Scan for the cell matching the given text and deliver its (x, y) coordinate at center. 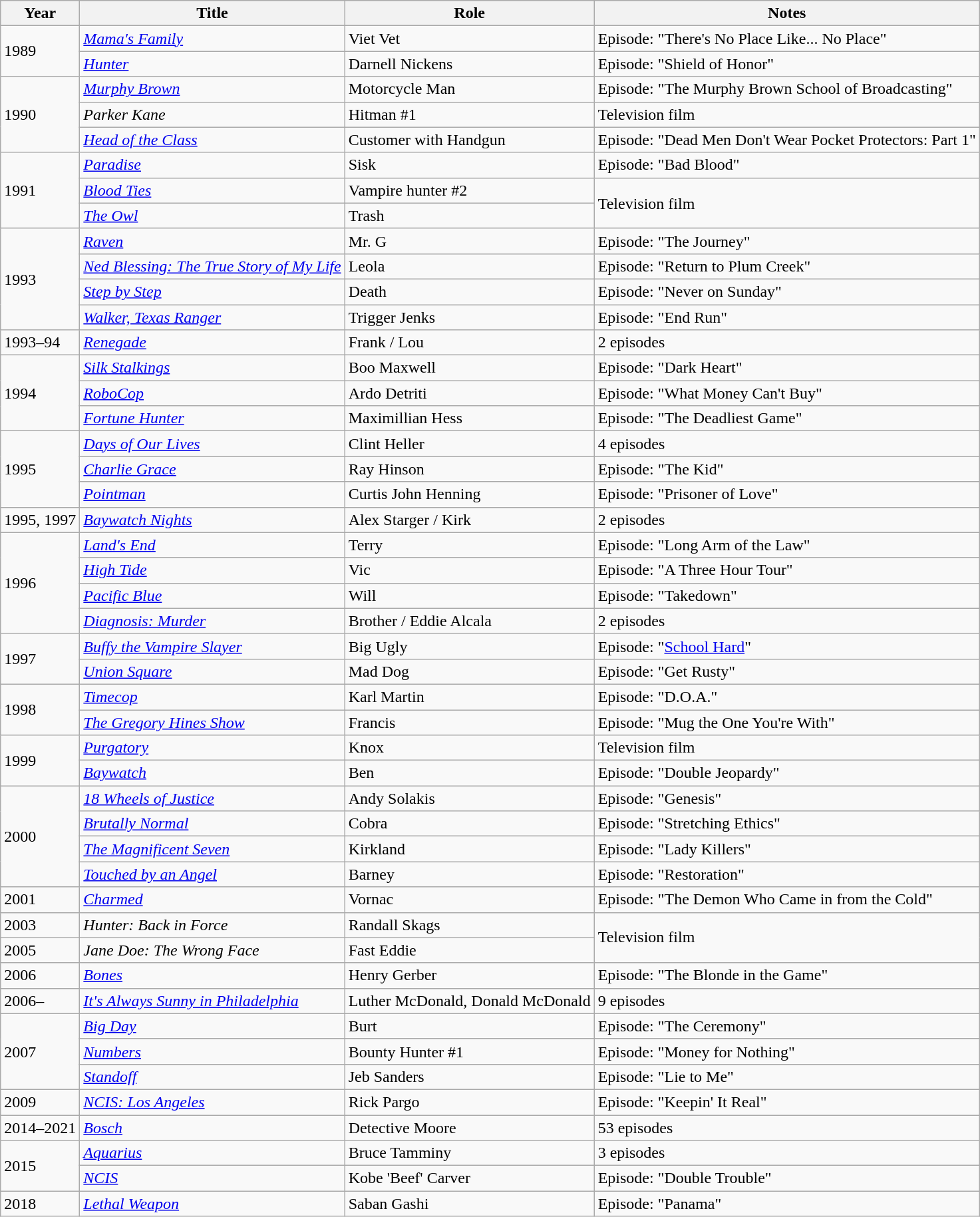
Episode: "Dead Men Don't Wear Pocket Protectors: Part 1" (786, 140)
9 episodes (786, 1001)
2014–2021 (40, 1128)
Episode: "Bad Blood" (786, 165)
Charlie Grace (212, 469)
Trigger Jenks (470, 317)
Jeb Sanders (470, 1077)
Purgatory (212, 748)
Timecop (212, 697)
Episode: "The Journey" (786, 241)
The Magnificent Seven (212, 849)
Episode: "Lady Killers" (786, 849)
Touched by an Angel (212, 874)
Episode: "End Run" (786, 317)
Luther McDonald, Donald McDonald (470, 1001)
Episode: "What Money Can't Buy" (786, 393)
Pointman (212, 494)
Episode: "A Three Hour Tour" (786, 570)
Episode: "The Demon Who Came in from the Cold" (786, 900)
Leola (470, 266)
1997 (40, 659)
Episode: "Genesis" (786, 798)
Knox (470, 748)
1999 (40, 761)
1994 (40, 393)
Death (470, 291)
Maximillian Hess (470, 419)
Aquarius (212, 1153)
It's Always Sunny in Philadelphia (212, 1001)
Title (212, 13)
Motorcycle Man (470, 89)
Episode: "The Ceremony" (786, 1026)
Kirkland (470, 849)
1995, 1997 (40, 520)
Vampire hunter #2 (470, 190)
Rick Pargo (470, 1102)
Land's End (212, 545)
Renegade (212, 343)
Francis (470, 722)
Episode: "D.O.A." (786, 697)
Blood Ties (212, 190)
Paradise (212, 165)
Terry (470, 545)
2009 (40, 1102)
Jane Doe: The Wrong Face (212, 950)
Trash (470, 216)
Baywatch (212, 773)
Episode: "Double Trouble" (786, 1178)
Murphy Brown (212, 89)
2006– (40, 1001)
Role (470, 13)
Andy Solakis (470, 798)
Standoff (212, 1077)
Episode: "Keepin' It Real" (786, 1102)
Kobe 'Beef' Carver (470, 1178)
Darnell Nickens (470, 64)
Episode: "Panama" (786, 1204)
1998 (40, 709)
Step by Step (212, 291)
Will (470, 596)
Head of the Class (212, 140)
Alex Starger / Kirk (470, 520)
Viet Vet (470, 39)
The Gregory Hines Show (212, 722)
High Tide (212, 570)
Raven (212, 241)
Lethal Weapon (212, 1204)
2018 (40, 1204)
Diagnosis: Murder (212, 621)
Episode: "Get Rusty" (786, 671)
2005 (40, 950)
Karl Martin (470, 697)
Ray Hinson (470, 469)
Silk Stalkings (212, 368)
NCIS: Los Angeles (212, 1102)
Episode: "Shield of Honor" (786, 64)
Brother / Eddie Alcala (470, 621)
Numbers (212, 1051)
Customer with Handgun (470, 140)
Notes (786, 13)
18 Wheels of Justice (212, 798)
1991 (40, 190)
Hunter: Back in Force (212, 925)
Fast Eddie (470, 950)
Ned Blessing: The True Story of My Life (212, 266)
2006 (40, 975)
Episode: "Return to Plum Creek" (786, 266)
1990 (40, 114)
Mr. G (470, 241)
Burt (470, 1026)
Walker, Texas Ranger (212, 317)
Randall Skags (470, 925)
Cobra (470, 824)
Episode: "Never on Sunday" (786, 291)
Clint Heller (470, 444)
Hitman #1 (470, 114)
Charmed (212, 900)
2000 (40, 836)
Ben (470, 773)
2003 (40, 925)
Episode: "There's No Place Like... No Place" (786, 39)
RoboCop (212, 393)
Episode: "The Kid" (786, 469)
Fortune Hunter (212, 419)
Days of Our Lives (212, 444)
Vornac (470, 900)
Mad Dog (470, 671)
Bruce Tamminy (470, 1153)
Curtis John Henning (470, 494)
1993 (40, 279)
Hunter (212, 64)
4 episodes (786, 444)
Episode: "Stretching Ethics" (786, 824)
Episode: "Double Jeopardy" (786, 773)
2007 (40, 1051)
2015 (40, 1166)
1995 (40, 469)
The Owl (212, 216)
Frank / Lou (470, 343)
Union Square (212, 671)
Sisk (470, 165)
Barney (470, 874)
Episode: "Money for Nothing" (786, 1051)
1993–94 (40, 343)
Boo Maxwell (470, 368)
Episode: "Takedown" (786, 596)
Buffy the Vampire Slayer (212, 646)
Ardo Detriti (470, 393)
Episode: "Long Arm of the Law" (786, 545)
Episode: "Prisoner of Love" (786, 494)
1996 (40, 583)
2001 (40, 900)
1989 (40, 51)
Episode: "Lie to Me" (786, 1077)
Big Ugly (470, 646)
Episode: "Dark Heart" (786, 368)
Episode: "The Deadliest Game" (786, 419)
Big Day (212, 1026)
Bones (212, 975)
Episode: "The Murphy Brown School of Broadcasting" (786, 89)
Bosch (212, 1128)
NCIS (212, 1178)
Vic (470, 570)
Baywatch Nights (212, 520)
Mama's Family (212, 39)
Bounty Hunter #1 (470, 1051)
Parker Kane (212, 114)
Detective Moore (470, 1128)
Episode: "School Hard" (786, 646)
Brutally Normal (212, 824)
Year (40, 13)
Saban Gashi (470, 1204)
Pacific Blue (212, 596)
Episode: "The Blonde in the Game" (786, 975)
53 episodes (786, 1128)
Episode: "Mug the One You're With" (786, 722)
Episode: "Restoration" (786, 874)
Henry Gerber (470, 975)
3 episodes (786, 1153)
